Determine the (X, Y) coordinate at the center of the cell enclosing the given text.  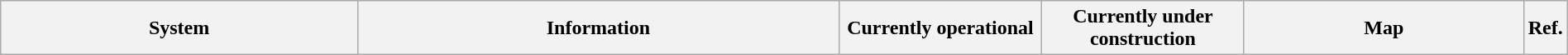
Information (598, 28)
System (179, 28)
Map (1384, 28)
Ref. (1545, 28)
Currently operational (939, 28)
Currently under construction (1143, 28)
